Scan for the cell matching the given text and deliver its (x, y) coordinate at center. 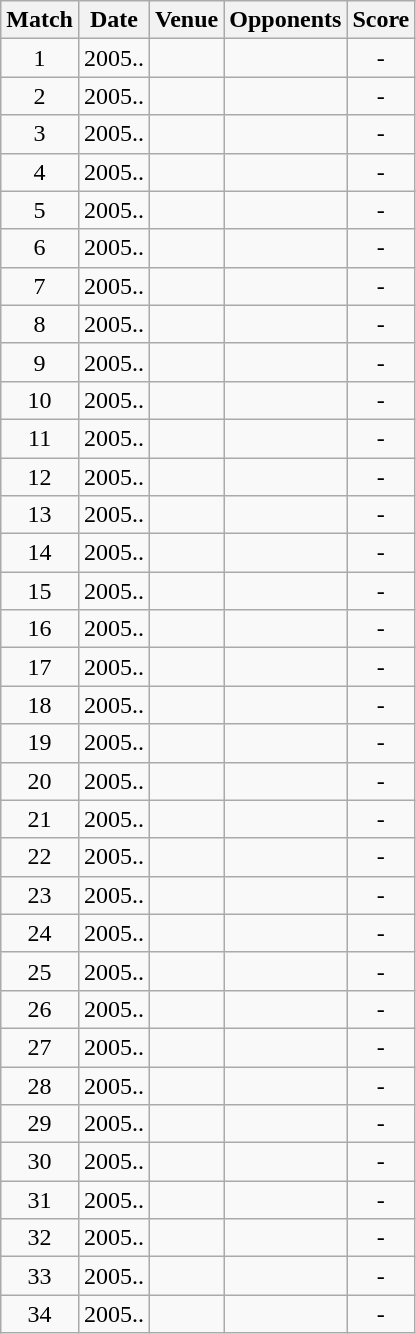
9 (40, 362)
Venue (187, 20)
Score (381, 20)
25 (40, 971)
7 (40, 286)
33 (40, 1276)
17 (40, 667)
22 (40, 857)
27 (40, 1047)
16 (40, 629)
19 (40, 743)
10 (40, 400)
13 (40, 515)
32 (40, 1238)
24 (40, 933)
3 (40, 134)
1 (40, 58)
29 (40, 1124)
20 (40, 781)
30 (40, 1162)
14 (40, 553)
8 (40, 324)
21 (40, 819)
12 (40, 477)
2 (40, 96)
18 (40, 705)
31 (40, 1200)
28 (40, 1085)
26 (40, 1009)
11 (40, 438)
5 (40, 210)
Opponents (286, 20)
Match (40, 20)
6 (40, 248)
34 (40, 1314)
Date (114, 20)
15 (40, 591)
23 (40, 895)
4 (40, 172)
